Find where the given text appears and provide that cell's center as (x, y) coordinate. 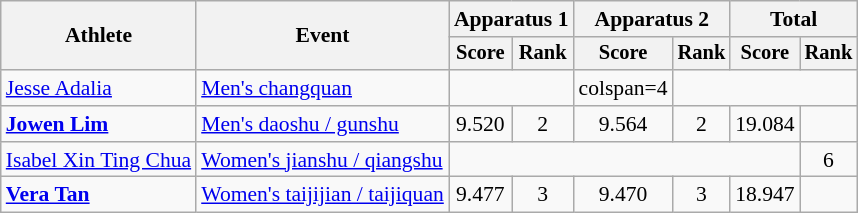
Women's taijijian / taijiquan (322, 195)
Women's jianshu / qiangshu (322, 160)
Apparatus 1 (512, 19)
Jesse Adalia (98, 88)
19.084 (764, 124)
9.520 (480, 124)
Apparatus 2 (652, 19)
Isabel Xin Ting Chua (98, 160)
9.564 (624, 124)
Event (322, 36)
Athlete (98, 36)
Jowen Lim (98, 124)
9.470 (624, 195)
Vera Tan (98, 195)
6 (829, 160)
9.477 (480, 195)
Men's daoshu / gunshu (322, 124)
18.947 (764, 195)
Men's changquan (322, 88)
colspan=4 (624, 88)
Total (794, 19)
